Capture the cell that displays the provided text and extract its (x, y) central coordinate. 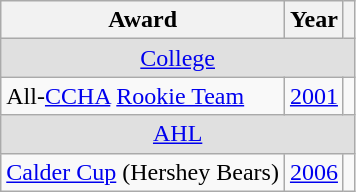
College (178, 58)
Calder Cup (Hershey Bears) (143, 172)
Award (143, 20)
All-CCHA Rookie Team (143, 96)
2001 (314, 96)
Year (314, 20)
2006 (314, 172)
AHL (178, 134)
